Extract the [X, Y] coordinate from the center of the cell holding the provided text.  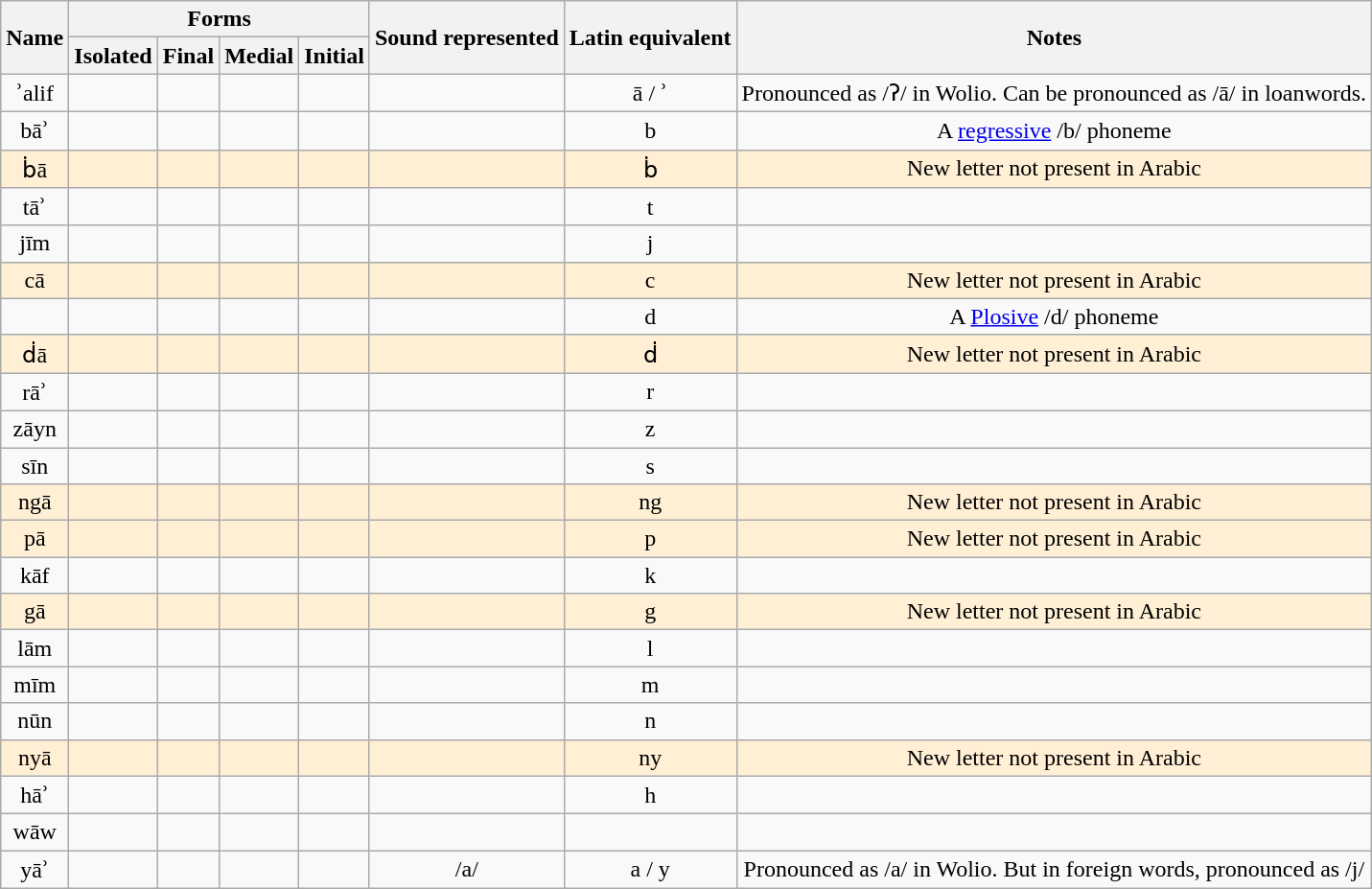
A regressive /b/ phoneme [1055, 130]
a / y [650, 870]
Pronounced as /ʔ/ in Wolio. Can be pronounced as /ā/ in loanwords. [1055, 93]
sīn [35, 465]
bāʾ [35, 130]
m [650, 685]
k [650, 575]
ḋ [650, 354]
c [650, 280]
pā [35, 539]
yāʾ [35, 870]
Notes [1055, 37]
g [650, 612]
t [650, 207]
Initial [335, 56]
ḃā [35, 169]
jīm [35, 244]
tāʾ [35, 207]
lām [35, 648]
l [650, 648]
p [650, 539]
ʾalif [35, 93]
b [650, 130]
Latin equivalent [650, 37]
nūn [35, 721]
n [650, 721]
Name [35, 37]
Sound represented [466, 37]
A Plosive /d/ phoneme [1055, 316]
Forms [220, 19]
wāw [35, 832]
kāf [35, 575]
Medial [259, 56]
mīm [35, 685]
rāʾ [35, 392]
z [650, 429]
ḃ [650, 169]
j [650, 244]
cā [35, 280]
ng [650, 503]
ngā [35, 503]
nyā [35, 758]
zāyn [35, 429]
h [650, 795]
gā [35, 612]
/a/ [466, 870]
Final [188, 56]
ḋā [35, 354]
Pronounced as /a/ in Wolio. But in foreign words, pronounced as /j/ [1055, 870]
s [650, 465]
Isolated [113, 56]
ny [650, 758]
ā / ʾ [650, 93]
hāʾ [35, 795]
r [650, 392]
d [650, 316]
